From the cell containing the given text, extract its center point as [x, y] coordinate. 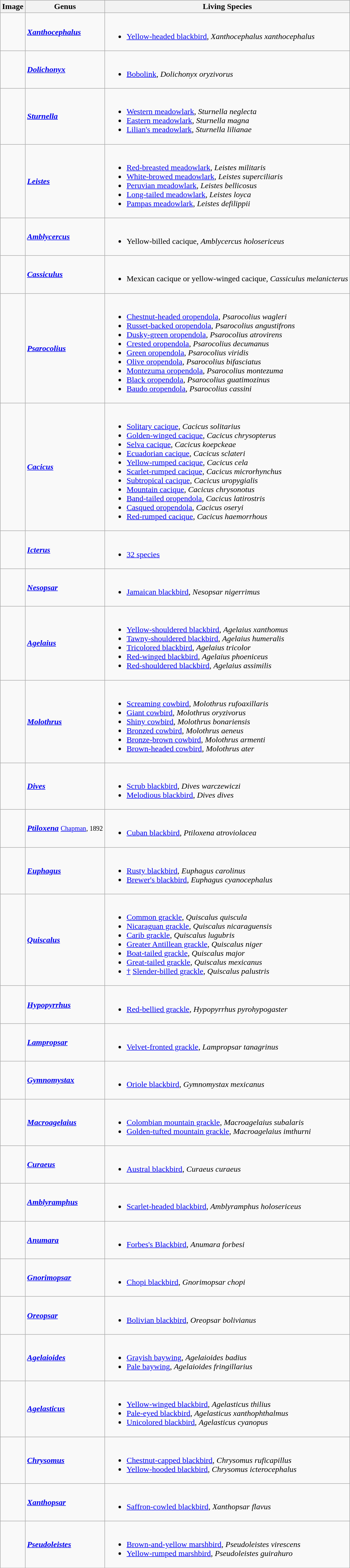
Rusty blackbird, Euphagus carolinusBrewer's blackbird, Euphagus cyanocephalus [227, 871]
Scrub blackbird, Dives warczewicziMelodious blackbird, Dives dives [227, 786]
Image [13, 7]
Quiscalus [65, 940]
Anumara [65, 1240]
Molothrus [65, 721]
Curaeus [65, 1164]
Hypopyrrhus [65, 1005]
Psarocolius [65, 348]
Chestnut-capped blackbird, Chrysomus ruficapillusYellow-hooded blackbird, Chrysomus icterocephalus [227, 1460]
Mexican cacique or yellow-winged cacique, Cassiculus melanicterus [227, 274]
32 species [227, 550]
Oreopsar [65, 1315]
Chrysomus [65, 1460]
Chopi blackbird, Gnorimopsar chopi [227, 1278]
Bobolink, Dolichonyx oryzivorus [227, 69]
Velvet-fronted grackle, Lampropsar tanagrinus [227, 1042]
Gnorimopsar [65, 1278]
Dolichonyx [65, 69]
Agelasticus [65, 1409]
Austral blackbird, Curaeus curaeus [227, 1164]
Macroagelaius [65, 1122]
Agelaius [65, 643]
Cacicus [65, 467]
Living Species [227, 7]
Grayish baywing, Agelaioides badiusPale baywing, Agelaioides fringillarius [227, 1357]
Xanthopsar [65, 1503]
Cassiculus [65, 274]
Leistes [65, 181]
Yellow-headed blackbird, Xanthocephalus xanthocephalus [227, 32]
Ptiloxena Chapman, 1892 [65, 829]
Brown-and-yellow marshbird, Pseudoleistes virescensYellow-rumped marshbird, Pseudoleistes guirahuro [227, 1545]
Bolivian blackbird, Oreopsar bolivianus [227, 1315]
Saffron-cowled blackbird, Xanthopsar flavus [227, 1503]
Icterus [65, 550]
Western meadowlark, Sturnella neglectaEastern meadowlark, Sturnella magnaLilian's meadowlark, Sturnella lilianae [227, 116]
Amblyramphus [65, 1202]
Gymnomystax [65, 1080]
Dives [65, 786]
Jamaican blackbird, Nesopsar nigerrimus [227, 587]
Genus [65, 7]
Amblycercus [65, 237]
Pseudoleistes [65, 1545]
Agelaioides [65, 1357]
Nesopsar [65, 587]
Oriole blackbird, Gymnomystax mexicanus [227, 1080]
Lampropsar [65, 1042]
Yellow-billed cacique, Amblycercus holosericeus [227, 237]
Yellow-winged blackbird, Agelasticus thiliusPale-eyed blackbird, Agelasticus xanthophthalmusUnicolored blackbird, Agelasticus cyanopus [227, 1409]
Cuban blackbird, Ptiloxena atroviolacea [227, 829]
Sturnella [65, 116]
Forbes's Blackbird, Anumara forbesi [227, 1240]
Red-bellied grackle, Hypopyrrhus pyrohypogaster [227, 1005]
Xanthocephalus [65, 32]
Scarlet-headed blackbird, Amblyramphus holosericeus [227, 1202]
Euphagus [65, 871]
Colombian mountain grackle, Macroagelaius subalarisGolden-tufted mountain grackle, Macroagelaius imthurni [227, 1122]
